Detect which cell encompasses the target text, then output its [x, y] center coordinate. 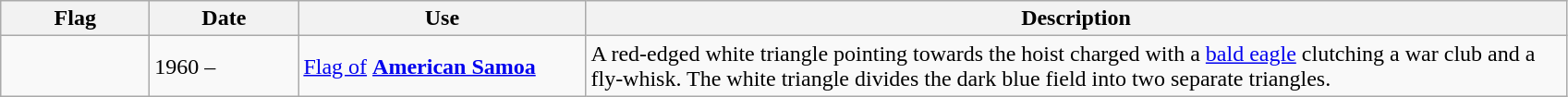
Date [224, 18]
Use [442, 18]
1960 – [224, 67]
Flag [76, 18]
Flag of American Samoa [442, 67]
Description [1076, 18]
